Capture the cell that displays the provided text and extract its (X, Y) central coordinate. 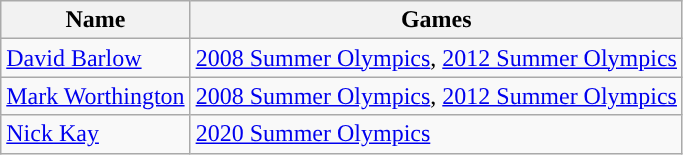
David Barlow (96, 58)
Mark Worthington (96, 96)
Nick Kay (96, 134)
2020 Summer Olympics (436, 134)
Games (436, 20)
Name (96, 20)
